Return the [X, Y] coordinate for the center point of the cell that contains the specified text.  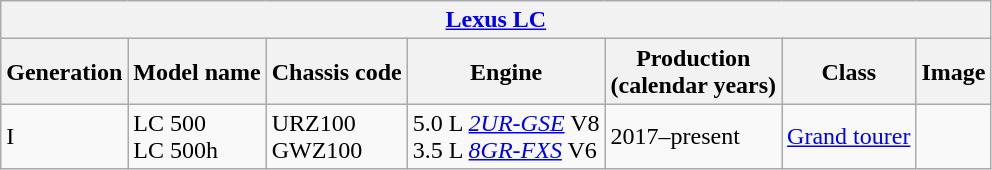
2017–present [694, 136]
Grand tourer [849, 136]
URZ100GWZ100 [336, 136]
Image [954, 72]
Lexus LC [496, 20]
Engine [506, 72]
Generation [64, 72]
LC 500LC 500h [197, 136]
I [64, 136]
Chassis code [336, 72]
5.0 L 2UR-GSE V83.5 L 8GR-FXS V6 [506, 136]
Production(calendar years) [694, 72]
Model name [197, 72]
Class [849, 72]
